Find where the given text appears and provide that cell's center as [X, Y] coordinate. 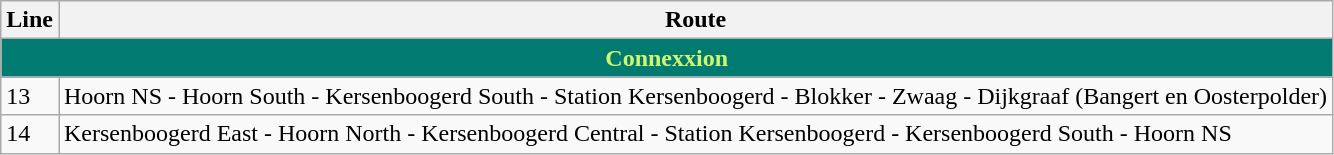
Route [695, 20]
Connexxion [667, 58]
Kersenboogerd East - Hoorn North - Kersenboogerd Central - Station Kersenboogerd - Kersenboogerd South - Hoorn NS [695, 134]
13 [30, 96]
14 [30, 134]
Hoorn NS - Hoorn South - Kersenboogerd South - Station Kersenboogerd - Blokker - Zwaag - Dijkgraaf (Bangert en Oosterpolder) [695, 96]
Line [30, 20]
